Return [X, Y] of the center of cell containing provided text 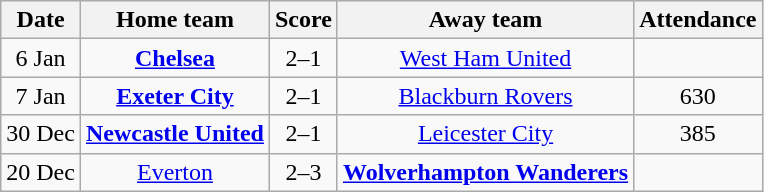
30 Dec [41, 134]
Exeter City [174, 96]
20 Dec [41, 172]
Date [41, 20]
Everton [174, 172]
Score [303, 20]
Wolverhampton Wanderers [485, 172]
Attendance [698, 20]
Away team [485, 20]
2–3 [303, 172]
7 Jan [41, 96]
Leicester City [485, 134]
630 [698, 96]
West Ham United [485, 58]
Home team [174, 20]
6 Jan [41, 58]
385 [698, 134]
Blackburn Rovers [485, 96]
Newcastle United [174, 134]
Chelsea [174, 58]
